Output the [x, y] coordinate of the center of the cell containing the given text.  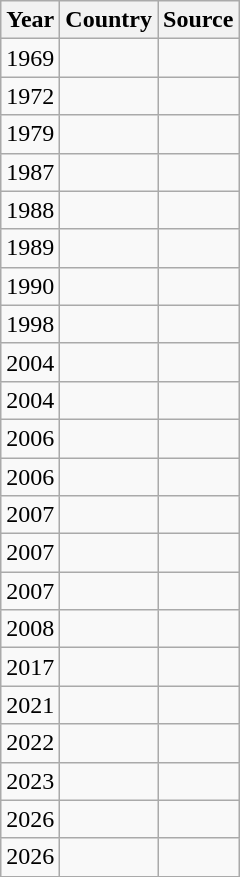
1989 [30, 248]
1988 [30, 210]
2022 [30, 743]
Country [109, 20]
Year [30, 20]
2021 [30, 705]
2017 [30, 667]
Source [198, 20]
2023 [30, 781]
1972 [30, 96]
1969 [30, 58]
1998 [30, 324]
2008 [30, 629]
1979 [30, 134]
1987 [30, 172]
1990 [30, 286]
